Detect which cell encompasses the target text, then output its (X, Y) center coordinate. 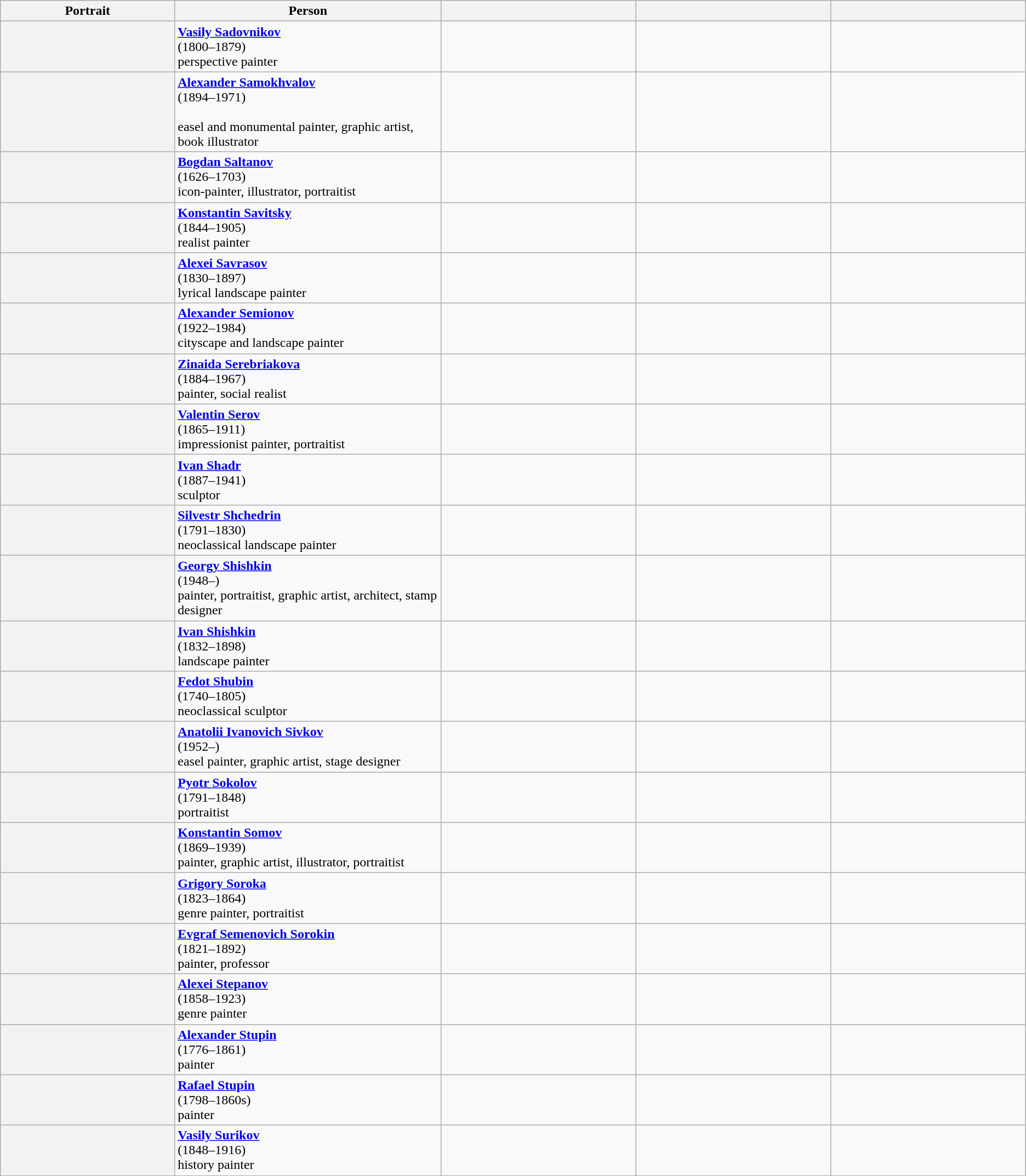
Konstantin Savitsky(1844–1905) realist painter (308, 227)
Alexander Samokhvalov (1894–1971)easel and monumental painter, graphic artist, book illustrator (308, 112)
Person (308, 11)
Grigory Soroka(1823–1864)genre painter, portraitist (308, 898)
Ivan Shishkin (1832–1898)landscape painter (308, 646)
Zinaida Serebriakova (1884–1967)painter, social realist (308, 379)
Vasily Surikov(1848–1916)history painter (308, 1150)
Georgy Shishkin (1948–)painter, portraitist, graphic artist, architect, stamp designer (308, 587)
Valentin Serov(1865–1911)impressionist painter, portraitist (308, 429)
Evgraf Semenovich Sorokin(1821–1892)painter, professor (308, 949)
Alexei Stepanov (1858–1923)genre painter (308, 999)
Silvestr Shchedrin (1791–1830) neoclassical landscape painter (308, 530)
Alexei Savrasov (1830–1897) lyrical landscape painter (308, 278)
Alexander Stupin(1776–1861)painter (308, 1049)
Ivan Shadr(1887–1941)sculptor (308, 479)
Vasily Sadovnikov (1800–1879)perspective painter (308, 47)
Rafael Stupin(1798–1860s)painter (308, 1100)
Konstantin Somov (1869–1939) painter, graphic artist, illustrator, portraitist (308, 848)
Bogdan Saltanov (1626–1703)icon-painter, illustrator, portraitist (308, 177)
Portrait (88, 11)
Alexander Semionov (1922–1984) cityscape and landscape painter (308, 328)
Anatolii Ivanovich Sivkov (1952–)easel painter, graphic artist, stage designer (308, 747)
Fedot Shubin(1740–1805)neoclassical sculptor (308, 697)
Pyotr Sokolov (1791–1848) portraitist (308, 797)
